Pinpoint the cell where the given text exists, returning its [x, y] midpoint coordinate. 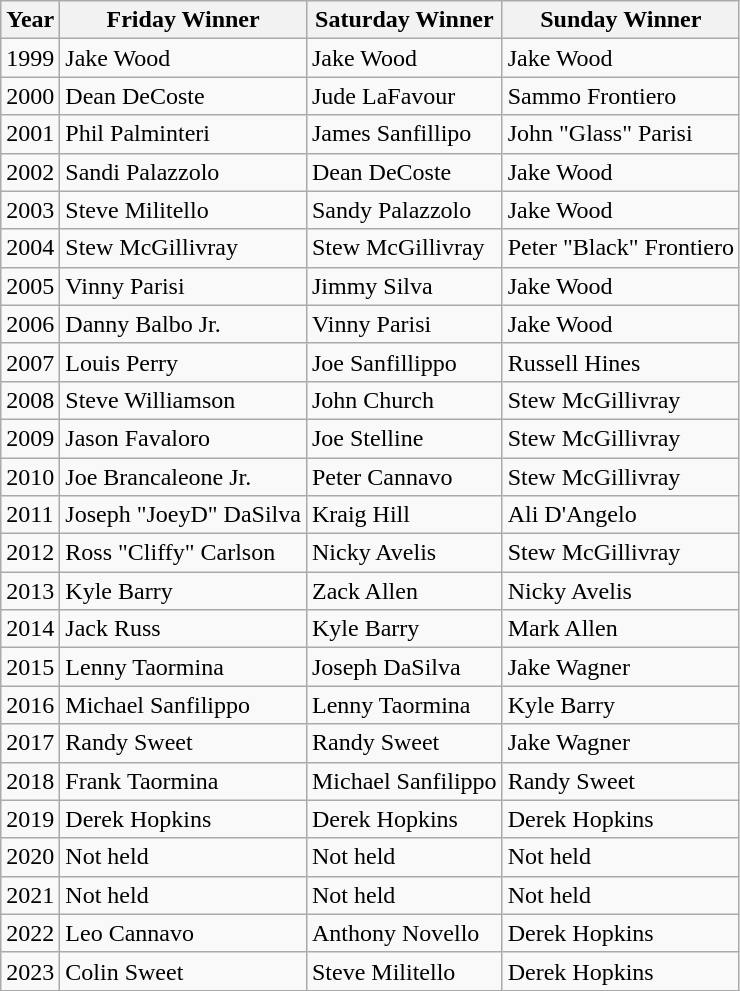
Ali D'Angelo [620, 515]
2009 [30, 438]
2005 [30, 286]
Jack Russ [184, 629]
Phil Palminteri [184, 134]
Danny Balbo Jr. [184, 324]
2000 [30, 96]
John Church [404, 400]
Peter Cannavo [404, 477]
Friday Winner [184, 20]
Sandi Palazzolo [184, 172]
2015 [30, 667]
2021 [30, 895]
Mark Allen [620, 629]
John "Glass" Parisi [620, 134]
Anthony Novello [404, 933]
2018 [30, 781]
2023 [30, 971]
Ross "Cliffy" Carlson [184, 553]
Joe Brancaleone Jr. [184, 477]
1999 [30, 58]
Steve Williamson [184, 400]
Jimmy Silva [404, 286]
Joe Sanfillippo [404, 362]
2014 [30, 629]
2008 [30, 400]
Joe Stelline [404, 438]
Colin Sweet [184, 971]
2001 [30, 134]
Jude LaFavour [404, 96]
2012 [30, 553]
2019 [30, 819]
2002 [30, 172]
Zack Allen [404, 591]
2022 [30, 933]
Joseph DaSilva [404, 667]
James Sanfillipo [404, 134]
Jason Favaloro [184, 438]
Joseph "JoeyD" DaSilva [184, 515]
2017 [30, 743]
2010 [30, 477]
2007 [30, 362]
Russell Hines [620, 362]
2020 [30, 857]
Leo Cannavo [184, 933]
2004 [30, 248]
2006 [30, 324]
2016 [30, 705]
2003 [30, 210]
2013 [30, 591]
Year [30, 20]
Kraig Hill [404, 515]
Louis Perry [184, 362]
Sandy Palazzolo [404, 210]
Frank Taormina [184, 781]
Sammo Frontiero [620, 96]
Peter "Black" Frontiero [620, 248]
Sunday Winner [620, 20]
Saturday Winner [404, 20]
2011 [30, 515]
